Find where the given text appears and provide that cell's center as [X, Y] coordinate. 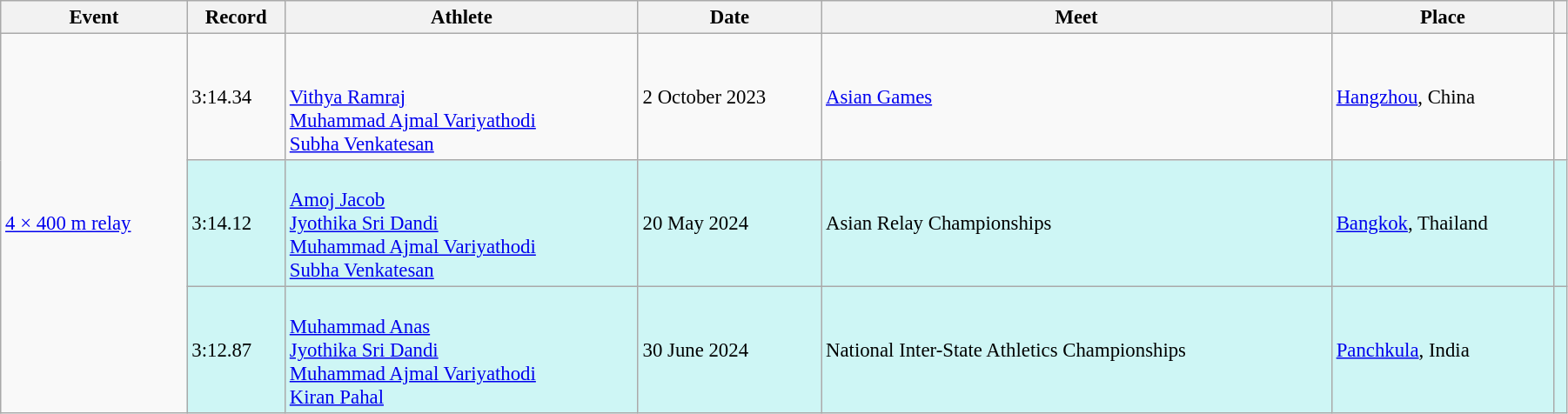
Meet [1077, 17]
4 × 400 m relay [94, 224]
2 October 2023 [729, 97]
Athlete [461, 17]
3:14.34 [237, 97]
Asian Relay Championships [1077, 224]
Bangkok, Thailand [1443, 224]
Amoj JacobJyothika Sri DandiMuhammad Ajmal VariyathodiSubha Venkatesan [461, 224]
Hangzhou, China [1443, 97]
30 June 2024 [729, 351]
Event [94, 17]
Panchkula, India [1443, 351]
Muhammad AnasJyothika Sri DandiMuhammad Ajmal VariyathodiKiran Pahal [461, 351]
National Inter-State Athletics Championships [1077, 351]
3:14.12 [237, 224]
20 May 2024 [729, 224]
Date [729, 17]
Vithya RamrajMuhammad Ajmal VariyathodiSubha Venkatesan [461, 97]
Place [1443, 17]
Asian Games [1077, 97]
3:12.87 [237, 351]
Record [237, 17]
